Scan for the cell matching the given text and deliver its (x, y) coordinate at center. 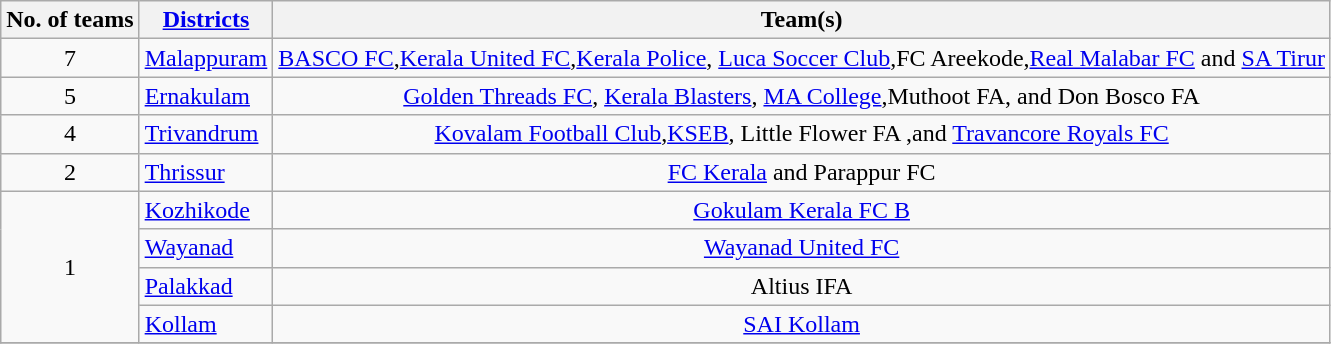
No. of teams (70, 20)
SAI Kollam (802, 324)
BASCO FC,Kerala United FC,Kerala Police, Luca Soccer Club,FC Areekode,Real Malabar FC and SA Tirur (802, 58)
7 (70, 58)
Ernakulam (206, 96)
Trivandrum (206, 134)
FC Kerala and Parappur FC (802, 172)
Wayanad (206, 248)
Thrissur (206, 172)
Kollam (206, 324)
2 (70, 172)
Districts (206, 20)
1 (70, 267)
Palakkad (206, 286)
Golden Threads FC, Kerala Blasters, MA College,Muthoot FA, and Don Bosco FA (802, 96)
Gokulam Kerala FC B (802, 210)
5 (70, 96)
Wayanad United FC (802, 248)
Malappuram (206, 58)
Team(s) (802, 20)
Altius IFA (802, 286)
Kovalam Football Club,KSEB, Little Flower FA ,and Travancore Royals FC (802, 134)
Kozhikode (206, 210)
4 (70, 134)
